Find where the given text appears and provide that cell's center as [x, y] coordinate. 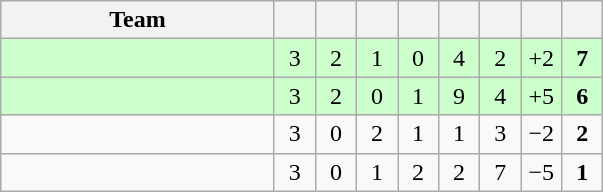
−2 [542, 134]
6 [582, 96]
Team [138, 20]
+2 [542, 58]
+5 [542, 96]
−5 [542, 172]
9 [460, 96]
